Pinpoint the cell where the given text exists, returning its (x, y) midpoint coordinate. 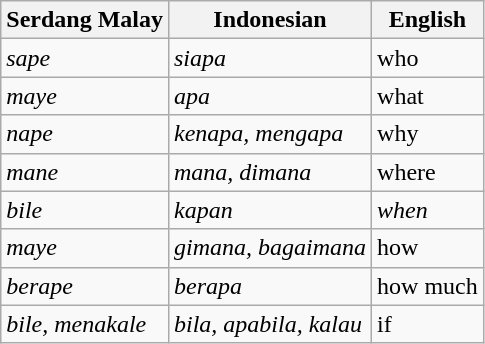
kenapa, mengapa (270, 134)
berape (85, 286)
English (428, 20)
bile, menakale (85, 324)
berapa (270, 286)
why (428, 134)
what (428, 96)
gimana, bagaimana (270, 248)
Serdang Malay (85, 20)
how much (428, 286)
kapan (270, 210)
bila, apabila, kalau (270, 324)
where (428, 172)
when (428, 210)
mane (85, 172)
bile (85, 210)
siapa (270, 58)
how (428, 248)
Indonesian (270, 20)
nape (85, 134)
sape (85, 58)
if (428, 324)
who (428, 58)
apa (270, 96)
mana, dimana (270, 172)
